Capture the cell that displays the provided text and extract its (X, Y) central coordinate. 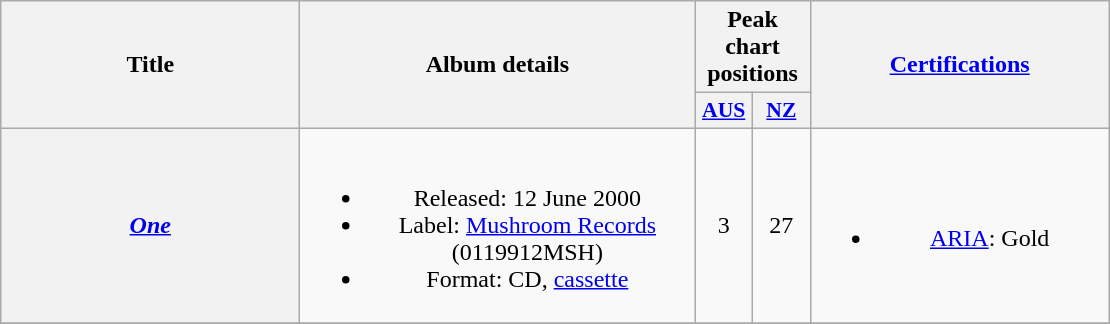
Peak chart positions (752, 47)
Released: 12 June 2000Label: Mushroom Records (0119912MSH)Format: CD, cassette (498, 225)
3 (724, 225)
One (150, 225)
Title (150, 65)
27 (782, 225)
AUS (724, 111)
NZ (782, 111)
Album details (498, 65)
Certifications (960, 65)
ARIA: Gold (960, 225)
